Detect which cell encompasses the target text, then output its (x, y) center coordinate. 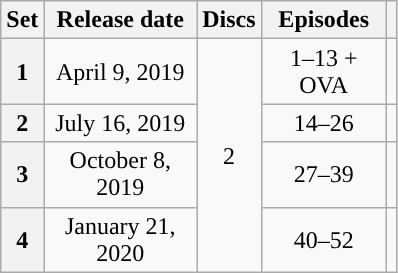
40–52 (324, 240)
Release date (120, 20)
1–13 + OVA (324, 72)
January 21, 2020 (120, 240)
October 8, 2019 (120, 174)
Discs (229, 20)
14–26 (324, 123)
4 (22, 240)
April 9, 2019 (120, 72)
July 16, 2019 (120, 123)
Set (22, 20)
27–39 (324, 174)
3 (22, 174)
1 (22, 72)
Episodes (324, 20)
